For the text-containing cell, return its midpoint in [X, Y] coordinate format. 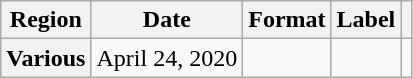
Various [46, 58]
April 24, 2020 [167, 58]
Label [366, 20]
Format [287, 20]
Date [167, 20]
Region [46, 20]
